From the cell containing the given text, extract its center point as [X, Y] coordinate. 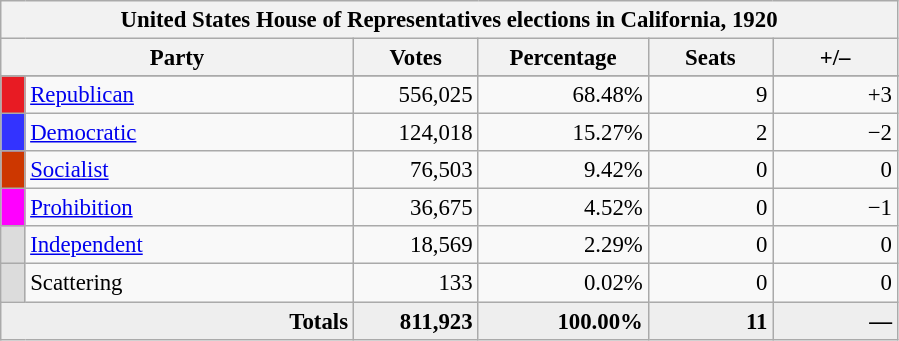
Seats [710, 58]
Percentage [563, 58]
2 [710, 133]
9 [710, 95]
9.42% [563, 170]
Scattering [189, 283]
4.52% [563, 208]
124,018 [416, 133]
811,923 [416, 321]
−2 [836, 133]
18,569 [416, 245]
100.00% [563, 321]
556,025 [416, 95]
0.02% [563, 283]
Votes [416, 58]
+3 [836, 95]
Republican [189, 95]
— [836, 321]
Totals [178, 321]
11 [710, 321]
76,503 [416, 170]
133 [416, 283]
+/– [836, 58]
2.29% [563, 245]
Prohibition [189, 208]
Independent [189, 245]
Democratic [189, 133]
36,675 [416, 208]
United States House of Representatives elections in California, 1920 [450, 20]
−1 [836, 208]
68.48% [563, 95]
15.27% [563, 133]
Party [178, 58]
Socialist [189, 170]
